Return (x, y) of the center of cell containing provided text 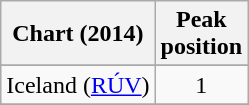
Chart (2014) (78, 34)
Peakposition (201, 34)
1 (201, 85)
Iceland (RÚV) (78, 85)
